Scan for the cell matching the given text and deliver its [x, y] coordinate at center. 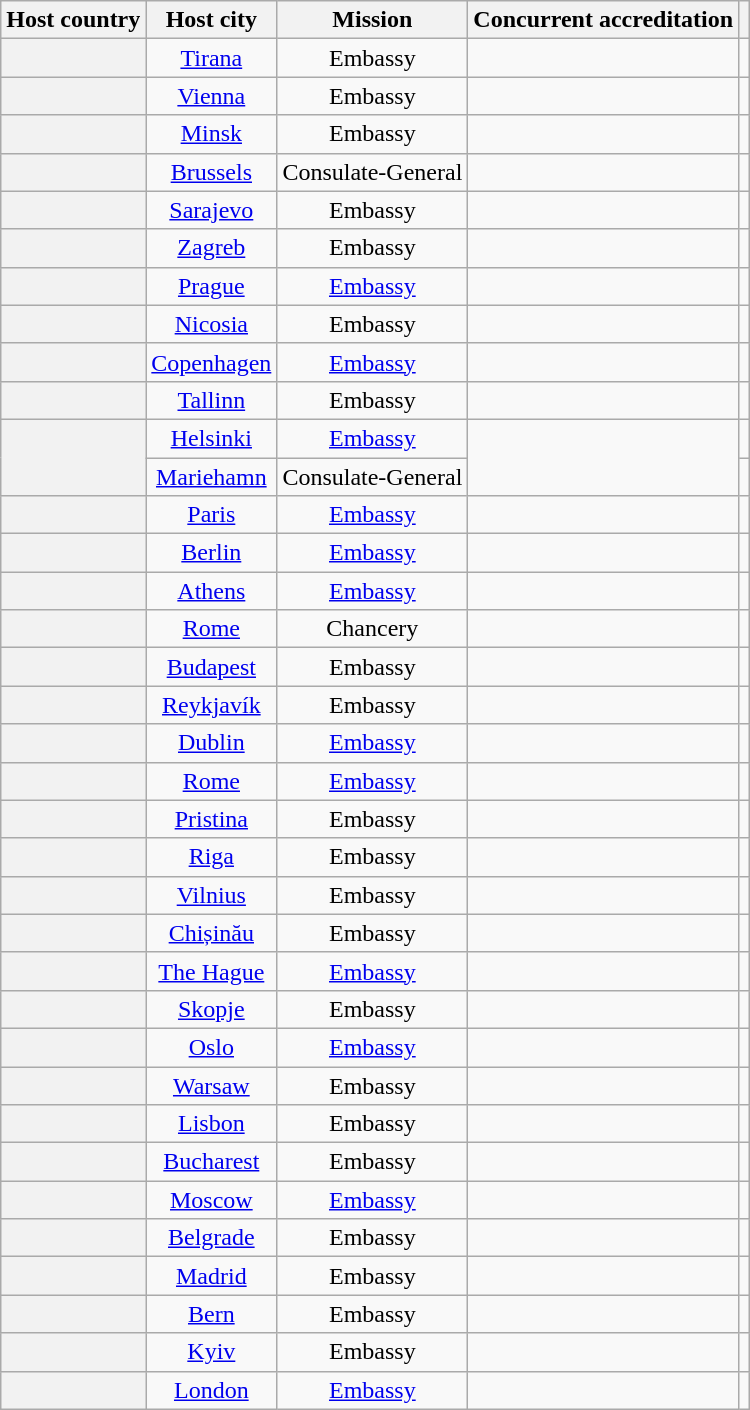
Warsaw [212, 1085]
Copenhagen [212, 362]
Reykjavík [212, 705]
Oslo [212, 1047]
Tallinn [212, 400]
Mission [372, 20]
Bucharest [212, 1162]
Skopje [212, 1009]
Paris [212, 515]
Vilnius [212, 895]
Moscow [212, 1200]
Budapest [212, 667]
The Hague [212, 971]
Vienna [212, 96]
Lisbon [212, 1124]
Nicosia [212, 324]
Dublin [212, 743]
Athens [212, 591]
Riga [212, 857]
Tirana [212, 58]
London [212, 1390]
Zagreb [212, 248]
Belgrade [212, 1238]
Madrid [212, 1276]
Helsinki [212, 438]
Berlin [212, 553]
Host city [212, 20]
Brussels [212, 172]
Mariehamn [212, 477]
Bern [212, 1314]
Kyiv [212, 1352]
Concurrent accreditation [604, 20]
Minsk [212, 134]
Sarajevo [212, 210]
Chișinău [212, 933]
Chancery [372, 629]
Host country [74, 20]
Prague [212, 286]
Pristina [212, 819]
